Return the (x, y) coordinate for the center point of the cell that contains the specified text.  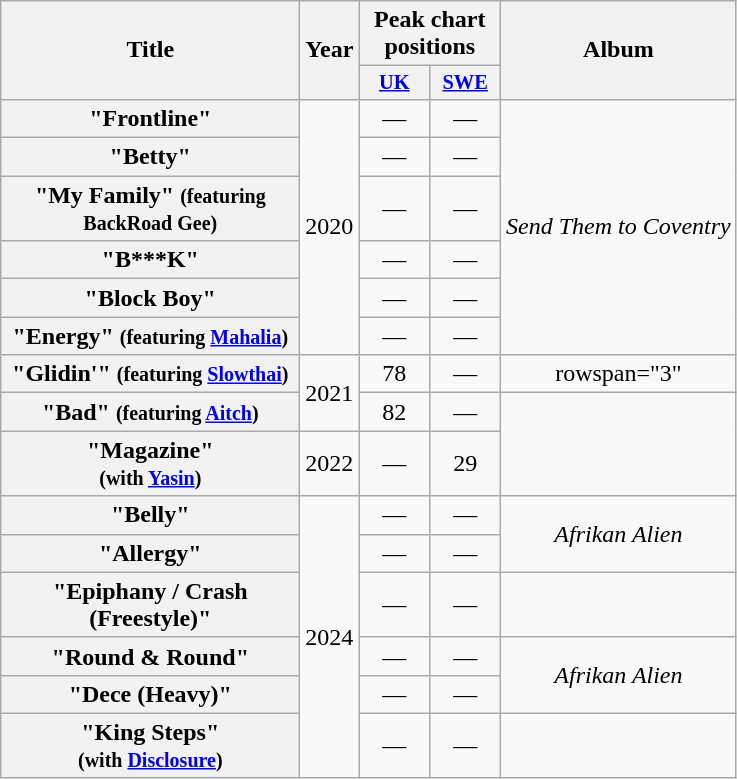
"Betty" (150, 157)
SWE (466, 83)
2024 (330, 637)
Year (330, 50)
"Bad" (featuring Aitch) (150, 412)
2020 (330, 226)
"Magazine"(with Yasin) (150, 464)
"Allergy" (150, 553)
Title (150, 50)
"Round & Round" (150, 656)
Send Them to Coventry (619, 226)
rowspan="3" (619, 374)
"Belly" (150, 515)
Album (619, 50)
"Energy" (featuring Mahalia) (150, 336)
"Dece (Heavy)" (150, 694)
Peak chart positions (430, 34)
2021 (330, 393)
78 (394, 374)
"King Steps"(with Disclosure) (150, 746)
"Epiphany / Crash (Freestyle)" (150, 604)
"Block Boy" (150, 298)
29 (466, 464)
"My Family" (featuring BackRoad Gee) (150, 208)
"Frontline" (150, 118)
"B***K" (150, 260)
2022 (330, 464)
"Glidin'" (featuring Slowthai) (150, 374)
UK (394, 83)
82 (394, 412)
